Output the (x, y) coordinate of the center of the cell containing the given text.  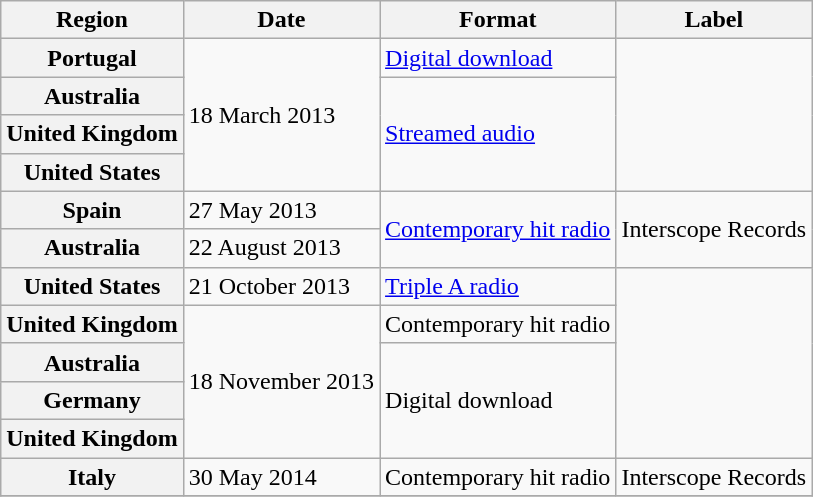
27 May 2013 (281, 210)
Italy (92, 477)
22 August 2013 (281, 248)
Triple A radio (498, 286)
Portugal (92, 58)
Label (714, 20)
18 November 2013 (281, 381)
Region (92, 20)
18 March 2013 (281, 115)
Format (498, 20)
Spain (92, 210)
Date (281, 20)
Germany (92, 400)
Streamed audio (498, 134)
21 October 2013 (281, 286)
30 May 2014 (281, 477)
